Detect which cell encompasses the target text, then output its (X, Y) center coordinate. 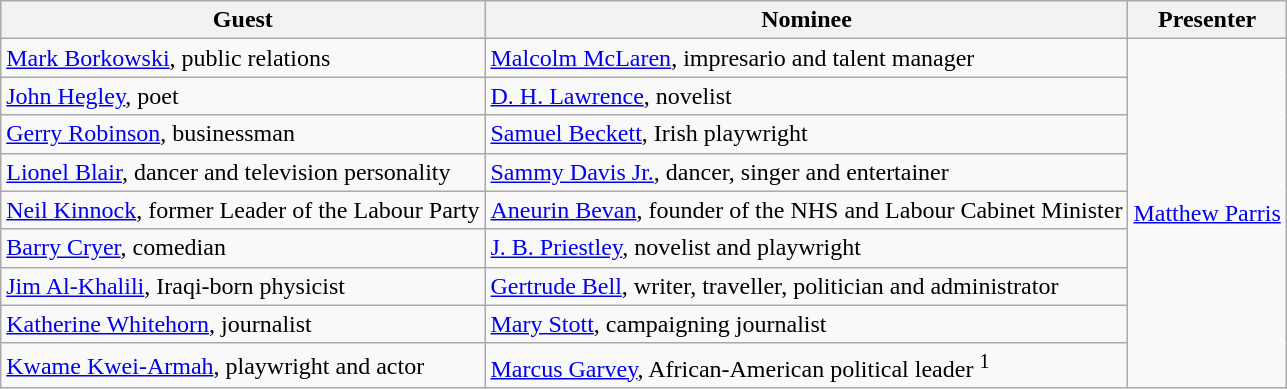
Barry Cryer, comedian (243, 248)
Mark Borkowski, public relations (243, 58)
Lionel Blair, dancer and television personality (243, 172)
D. H. Lawrence, novelist (806, 96)
Jim Al-Khalili, Iraqi-born physicist (243, 286)
Malcolm McLaren, impresario and talent manager (806, 58)
Gertrude Bell, writer, traveller, politician and administrator (806, 286)
Sammy Davis Jr., dancer, singer and entertainer (806, 172)
Nominee (806, 20)
Katherine Whitehorn, journalist (243, 324)
John Hegley, poet (243, 96)
Neil Kinnock, former Leader of the Labour Party (243, 210)
Kwame Kwei-Armah, playwright and actor (243, 366)
Samuel Beckett, Irish playwright (806, 134)
Presenter (1207, 20)
Marcus Garvey, African-American political leader 1 (806, 366)
J. B. Priestley, novelist and playwright (806, 248)
Guest (243, 20)
Gerry Robinson, businessman (243, 134)
Mary Stott, campaigning journalist (806, 324)
Aneurin Bevan, founder of the NHS and Labour Cabinet Minister (806, 210)
Matthew Parris (1207, 214)
